Output the (X, Y) coordinate of the center of the cell containing the given text.  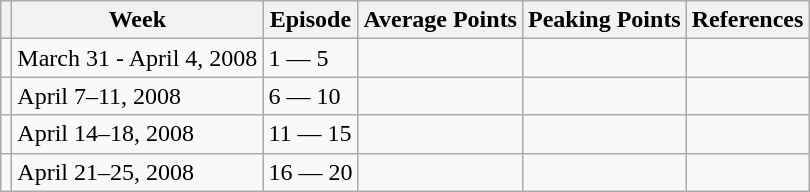
References (748, 20)
Average Points (440, 20)
Week (138, 20)
1 — 5 (310, 58)
Episode (310, 20)
11 — 15 (310, 134)
6 — 10 (310, 96)
April 7–11, 2008 (138, 96)
16 — 20 (310, 172)
Peaking Points (604, 20)
April 14–18, 2008 (138, 134)
April 21–25, 2008 (138, 172)
March 31 - April 4, 2008 (138, 58)
